Determine the (x, y) coordinate at the center of the cell enclosing the given text.  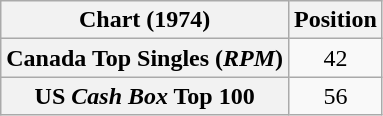
Canada Top Singles (RPM) (145, 58)
Position (336, 20)
US Cash Box Top 100 (145, 96)
42 (336, 58)
56 (336, 96)
Chart (1974) (145, 20)
